Find where the given text appears and provide that cell's center as [X, Y] coordinate. 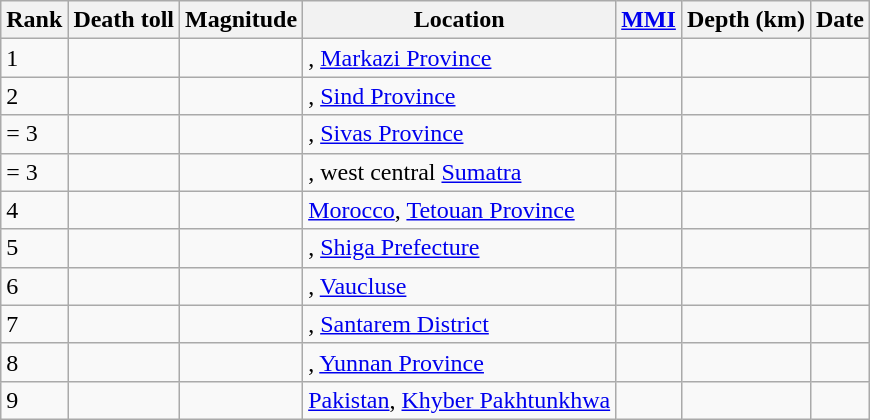
MMI [649, 20]
Rank [34, 20]
, Vaucluse [460, 286]
1 [34, 58]
Pakistan, Khyber Pakhtunkhwa [460, 400]
Date [840, 20]
, west central Sumatra [460, 172]
2 [34, 96]
, Sivas Province [460, 134]
, Yunnan Province [460, 362]
Magnitude [242, 20]
, Markazi Province [460, 58]
Location [460, 20]
Depth (km) [746, 20]
6 [34, 286]
7 [34, 324]
4 [34, 210]
8 [34, 362]
Death toll [124, 20]
5 [34, 248]
, Shiga Prefecture [460, 248]
, Santarem District [460, 324]
9 [34, 400]
, Sind Province [460, 96]
Morocco, Tetouan Province [460, 210]
